Capture the cell that displays the provided text and extract its (X, Y) central coordinate. 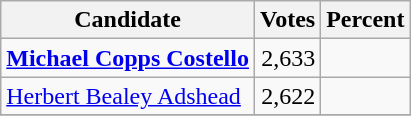
Candidate (128, 20)
2,622 (287, 96)
Michael Copps Costello (128, 58)
Votes (287, 20)
Herbert Bealey Adshead (128, 96)
Percent (366, 20)
2,633 (287, 58)
